Extract the [x, y] coordinate from the center of the cell holding the provided text.  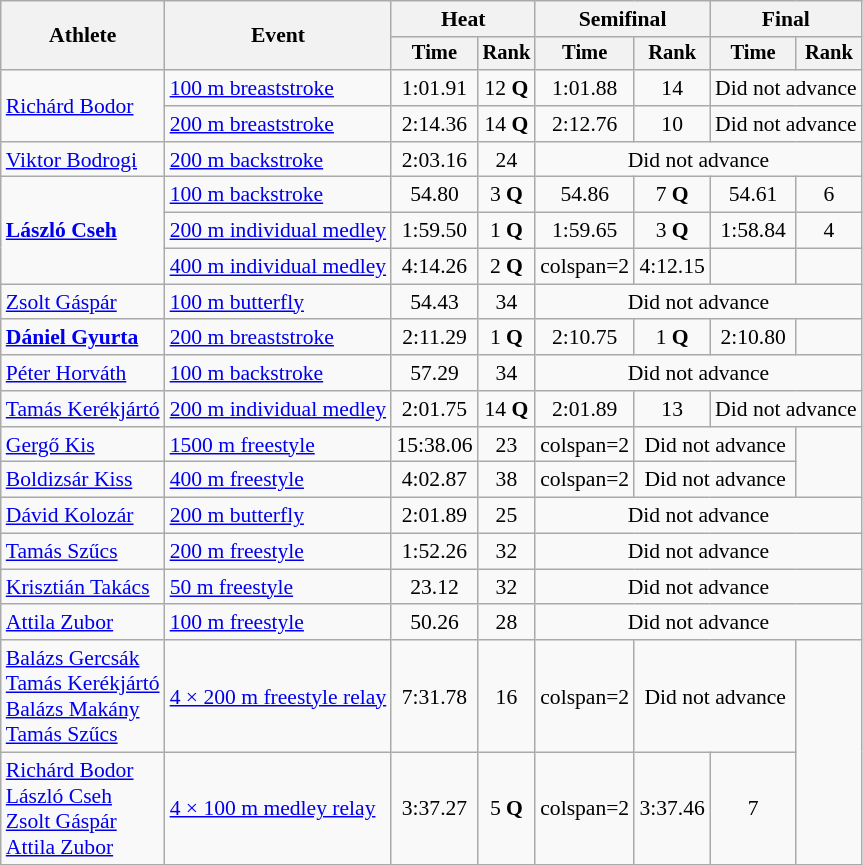
2:03.16 [434, 160]
3:37.27 [434, 809]
2:12.76 [584, 124]
13 [672, 409]
Gergő Kis [83, 445]
1:59.50 [434, 231]
200 m butterfly [278, 516]
54.43 [434, 302]
7 [753, 809]
54.80 [434, 195]
László Cseh [83, 230]
4 × 100 m medley relay [278, 809]
100 m breaststroke [278, 88]
Heat [463, 19]
100 m freestyle [278, 623]
3:37.46 [672, 809]
Dániel Gyurta [83, 338]
54.86 [584, 195]
Krisztián Takács [83, 587]
24 [507, 160]
2:14.36 [434, 124]
Richárd Bodor [83, 106]
16 [507, 696]
23.12 [434, 587]
7 Q [672, 195]
10 [672, 124]
Event [278, 36]
Athlete [83, 36]
23 [507, 445]
6 [828, 195]
Tamás Szűcs [83, 552]
2:10.80 [753, 338]
Zsolt Gáspár [83, 302]
4:02.87 [434, 480]
400 m individual medley [278, 267]
Balázs GercsákTamás KerékjártóBalázs MakányTamás Szűcs [83, 696]
200 m backstroke [278, 160]
Boldizsár Kiss [83, 480]
4:14.26 [434, 267]
Richárd BodorLászló CsehZsolt GáspárAttila Zubor [83, 809]
2:01.75 [434, 409]
7:31.78 [434, 696]
38 [507, 480]
28 [507, 623]
2:10.75 [584, 338]
14 [672, 88]
200 m freestyle [278, 552]
Semifinal [622, 19]
50 m freestyle [278, 587]
2:11.29 [434, 338]
Attila Zubor [83, 623]
4:12.15 [672, 267]
400 m freestyle [278, 480]
1:01.91 [434, 88]
50.26 [434, 623]
Tamás Kerékjártó [83, 409]
15:38.06 [434, 445]
1:58.84 [753, 231]
1500 m freestyle [278, 445]
1:59.65 [584, 231]
Péter Horváth [83, 373]
54.61 [753, 195]
25 [507, 516]
5 Q [507, 809]
Dávid Kolozár [83, 516]
2 Q [507, 267]
4 × 200 m freestyle relay [278, 696]
12 Q [507, 88]
100 m butterfly [278, 302]
4 [828, 231]
1:01.88 [584, 88]
1:52.26 [434, 552]
Viktor Bodrogi [83, 160]
57.29 [434, 373]
Final [786, 19]
